Return the (x, y) coordinate for the center point of the cell that contains the specified text.  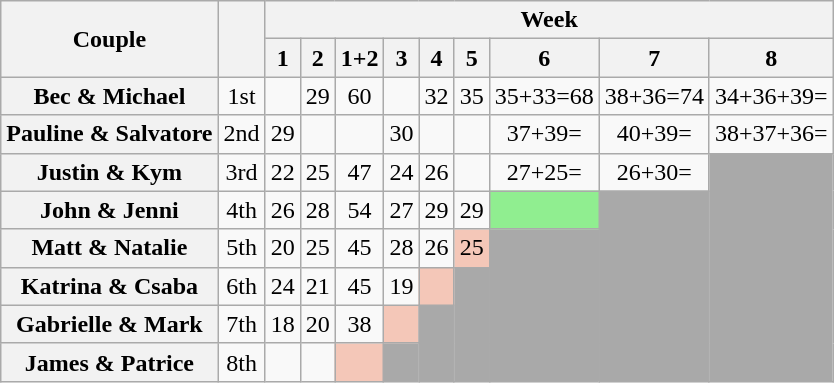
18 (282, 324)
30 (402, 134)
40+39= (654, 134)
Couple (110, 39)
2nd (242, 134)
7th (242, 324)
19 (402, 286)
47 (360, 172)
35 (472, 96)
Week (549, 20)
26+30= (654, 172)
38 (360, 324)
Justin & Kym (110, 172)
60 (360, 96)
21 (318, 286)
Matt & Natalie (110, 248)
3rd (242, 172)
James & Patrice (110, 362)
37+39= (544, 134)
Katrina & Csaba (110, 286)
5 (472, 58)
38+37+36= (771, 134)
Bec & Michael (110, 96)
1+2 (360, 58)
8 (771, 58)
35+33=68 (544, 96)
22 (282, 172)
6th (242, 286)
5th (242, 248)
3 (402, 58)
4 (436, 58)
1st (242, 96)
1 (282, 58)
John & Jenni (110, 210)
27+25= (544, 172)
34+36+39= (771, 96)
8th (242, 362)
Gabrielle & Mark (110, 324)
Pauline & Salvatore (110, 134)
6 (544, 58)
32 (436, 96)
27 (402, 210)
38+36=74 (654, 96)
54 (360, 210)
4th (242, 210)
7 (654, 58)
2 (318, 58)
